Pinpoint the cell where the given text exists, returning its (x, y) midpoint coordinate. 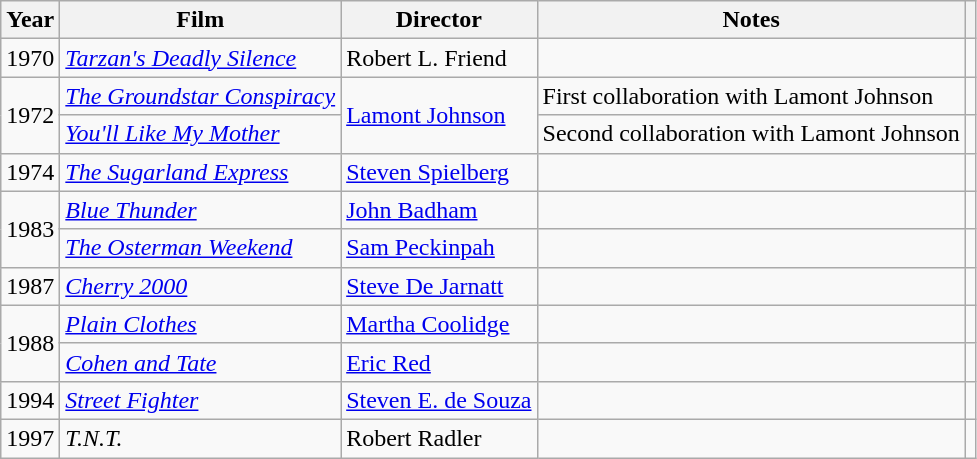
John Badham (439, 210)
Tarzan's Deadly Silence (200, 58)
Eric Red (439, 362)
Year (30, 20)
Steven E. de Souza (439, 400)
The Sugarland Express (200, 172)
First collaboration with Lamont Johnson (751, 96)
Street Fighter (200, 400)
Steve De Jarnatt (439, 286)
1970 (30, 58)
1972 (30, 115)
Martha Coolidge (439, 324)
Film (200, 20)
Sam Peckinpah (439, 248)
Plain Clothes (200, 324)
Director (439, 20)
1974 (30, 172)
Steven Spielberg (439, 172)
The Osterman Weekend (200, 248)
1983 (30, 229)
1997 (30, 438)
T.N.T. (200, 438)
Robert L. Friend (439, 58)
Second collaboration with Lamont Johnson (751, 134)
Robert Radler (439, 438)
You'll Like My Mother (200, 134)
Notes (751, 20)
Cherry 2000 (200, 286)
Blue Thunder (200, 210)
1987 (30, 286)
Lamont Johnson (439, 115)
1988 (30, 343)
The Groundstar Conspiracy (200, 96)
Cohen and Tate (200, 362)
1994 (30, 400)
